Determine the [X, Y] coordinate at the center of the cell enclosing the given text.  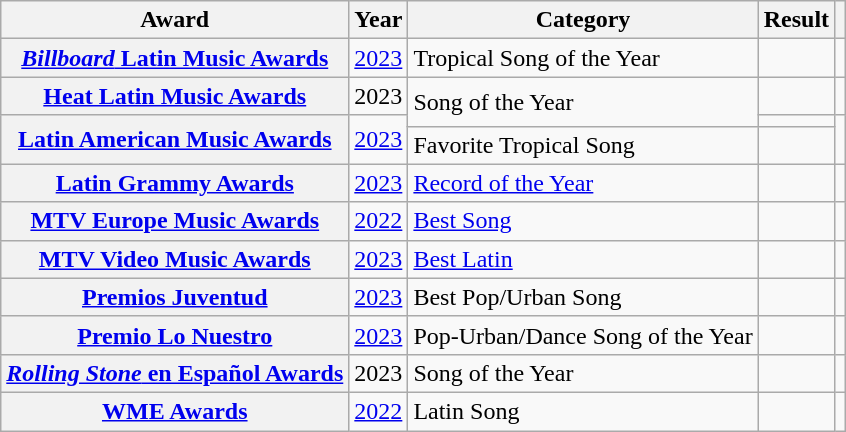
Category [583, 20]
Best Latin [583, 259]
MTV Europe Music Awards [175, 221]
Latin Song [583, 411]
WME Awards [175, 411]
Rolling Stone en Español Awards [175, 373]
Premios Juventud [175, 297]
Record of the Year [583, 183]
Tropical Song of the Year [583, 58]
Latin Grammy Awards [175, 183]
Latin American Music Awards [175, 140]
Heat Latin Music Awards [175, 96]
Best Pop/Urban Song [583, 297]
Year [378, 20]
Favorite Tropical Song [583, 145]
MTV Video Music Awards [175, 259]
Result [796, 20]
Premio Lo Nuestro [175, 335]
Best Song [583, 221]
Award [175, 20]
Pop-Urban/Dance Song of the Year [583, 335]
Billboard Latin Music Awards [175, 58]
